Locate the cell with the specified text and output its [X, Y] center coordinate. 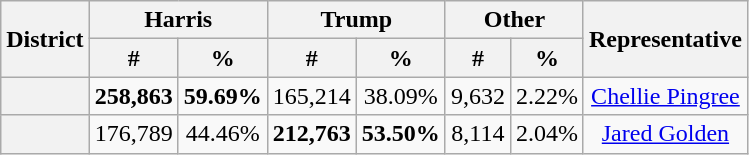
2.04% [546, 134]
212,763 [312, 134]
Representative [665, 39]
Chellie Pingree [665, 96]
2.22% [546, 96]
258,863 [134, 96]
44.46% [222, 134]
8,114 [478, 134]
Jared Golden [665, 134]
Other [514, 20]
Trump [356, 20]
165,214 [312, 96]
District [45, 39]
59.69% [222, 96]
Harris [178, 20]
53.50% [400, 134]
38.09% [400, 96]
176,789 [134, 134]
9,632 [478, 96]
